Pinpoint the cell where the given text exists, returning its [X, Y] midpoint coordinate. 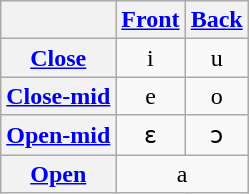
Close-mid [58, 96]
i [150, 58]
a [182, 173]
u [216, 58]
Open [58, 173]
o [216, 96]
e [150, 96]
Front [150, 20]
Open-mid [58, 135]
ɔ [216, 135]
Close [58, 58]
Back [216, 20]
ɛ [150, 135]
